Find where the given text appears and provide that cell's center as (X, Y) coordinate. 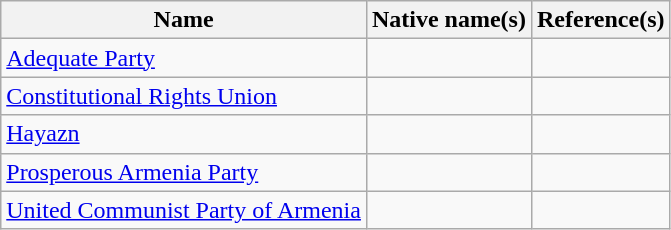
United Communist Party of Armenia (184, 210)
Hayazn (184, 134)
Name (184, 20)
Constitutional Rights Union (184, 96)
Prosperous Armenia Party (184, 172)
Adequate Party (184, 58)
Reference(s) (600, 20)
Native name(s) (448, 20)
